Return (X, Y) of the center of cell containing provided text 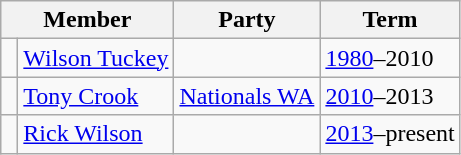
Wilson Tuckey (96, 58)
Term (390, 20)
Member (88, 20)
Nationals WA (247, 96)
2013–present (390, 134)
Party (247, 20)
Rick Wilson (96, 134)
Tony Crook (96, 96)
1980–2010 (390, 58)
2010–2013 (390, 96)
